Provide the (X, Y) coordinate of the cell's center where the given text is located.  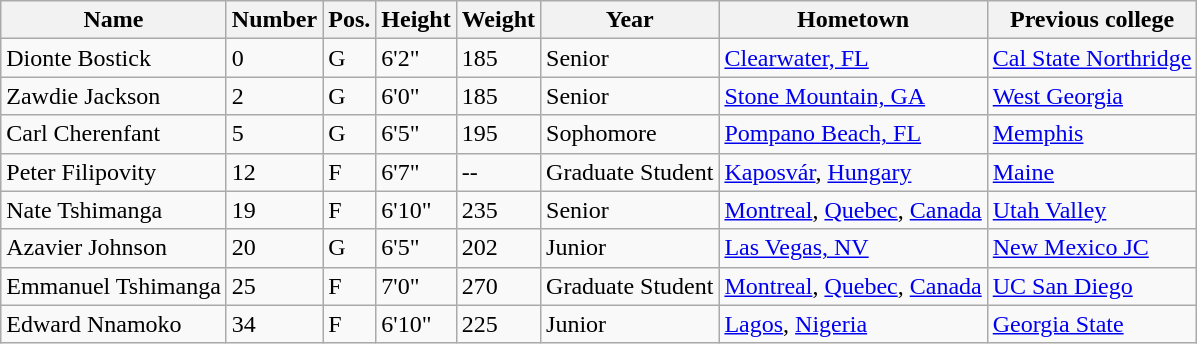
Maine (1092, 172)
0 (274, 58)
Emmanuel Tshimanga (114, 286)
Cal State Northridge (1092, 58)
225 (498, 324)
Year (630, 20)
Clearwater, FL (853, 58)
235 (498, 210)
195 (498, 134)
7'0" (416, 286)
6'0" (416, 96)
Azavier Johnson (114, 248)
Previous college (1092, 20)
Utah Valley (1092, 210)
Height (416, 20)
20 (274, 248)
Stone Mountain, GA (853, 96)
6'2" (416, 58)
Nate Tshimanga (114, 210)
New Mexico JC (1092, 248)
12 (274, 172)
6'7" (416, 172)
Carl Cherenfant (114, 134)
Memphis (1092, 134)
West Georgia (1092, 96)
Edward Nnamoko (114, 324)
34 (274, 324)
2 (274, 96)
5 (274, 134)
Las Vegas, NV (853, 248)
Pompano Beach, FL (853, 134)
270 (498, 286)
-- (498, 172)
Zawdie Jackson (114, 96)
UC San Diego (1092, 286)
Georgia State (1092, 324)
25 (274, 286)
Hometown (853, 20)
Weight (498, 20)
Peter Filipovity (114, 172)
Pos. (350, 20)
Number (274, 20)
Lagos, Nigeria (853, 324)
19 (274, 210)
Name (114, 20)
Kaposvár, Hungary (853, 172)
Dionte Bostick (114, 58)
202 (498, 248)
Sophomore (630, 134)
